Identify which cell holds the provided text, then report its (X, Y) central coordinate. 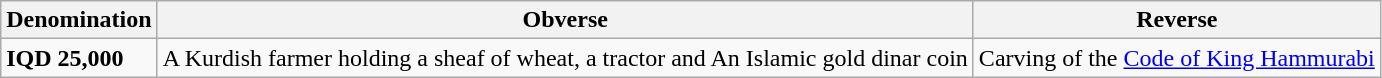
Obverse (565, 20)
IQD 25,000 (79, 58)
A Kurdish farmer holding a sheaf of wheat, a tractor and An Islamic gold dinar coin (565, 58)
Reverse (1176, 20)
Denomination (79, 20)
Carving of the Code of King Hammurabi (1176, 58)
